Provide the [X, Y] coordinate of the cell's center where the given text is located.  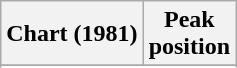
Chart (1981) [72, 34]
Peakposition [189, 34]
